Pinpoint the cell where the given text exists, returning its (X, Y) midpoint coordinate. 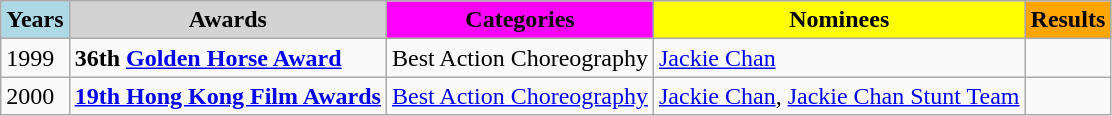
Categories (520, 20)
Jackie Chan, Jackie Chan Stunt Team (839, 96)
1999 (35, 58)
Jackie Chan (839, 58)
2000 (35, 96)
19th Hong Kong Film Awards (228, 96)
36th Golden Horse Award (228, 58)
Nominees (839, 20)
Years (35, 20)
Awards (228, 20)
Results (1068, 20)
